Capture the cell that displays the provided text and extract its [X, Y] central coordinate. 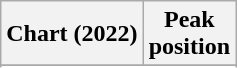
Peakposition [189, 34]
Chart (2022) [72, 34]
